Find where the given text appears and provide that cell's center as (X, Y) coordinate. 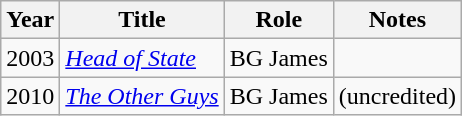
2003 (30, 58)
Role (278, 20)
2010 (30, 96)
Head of State (142, 58)
Year (30, 20)
Notes (397, 20)
The Other Guys (142, 96)
(uncredited) (397, 96)
Title (142, 20)
